Pinpoint the cell where the given text exists, returning its [x, y] midpoint coordinate. 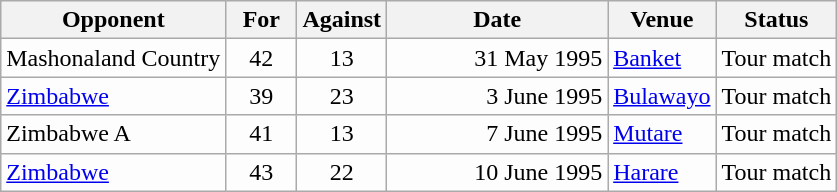
22 [342, 172]
Zimbabwe A [114, 134]
42 [262, 58]
10 June 1995 [498, 172]
Banket [662, 58]
7 June 1995 [498, 134]
Bulawayo [662, 96]
23 [342, 96]
Venue [662, 20]
Status [776, 20]
39 [262, 96]
Against [342, 20]
Opponent [114, 20]
3 June 1995 [498, 96]
43 [262, 172]
Date [498, 20]
41 [262, 134]
Harare [662, 172]
Mashonaland Country [114, 58]
Mutare [662, 134]
31 May 1995 [498, 58]
For [262, 20]
